For the text-containing cell, return its midpoint in (x, y) coordinate format. 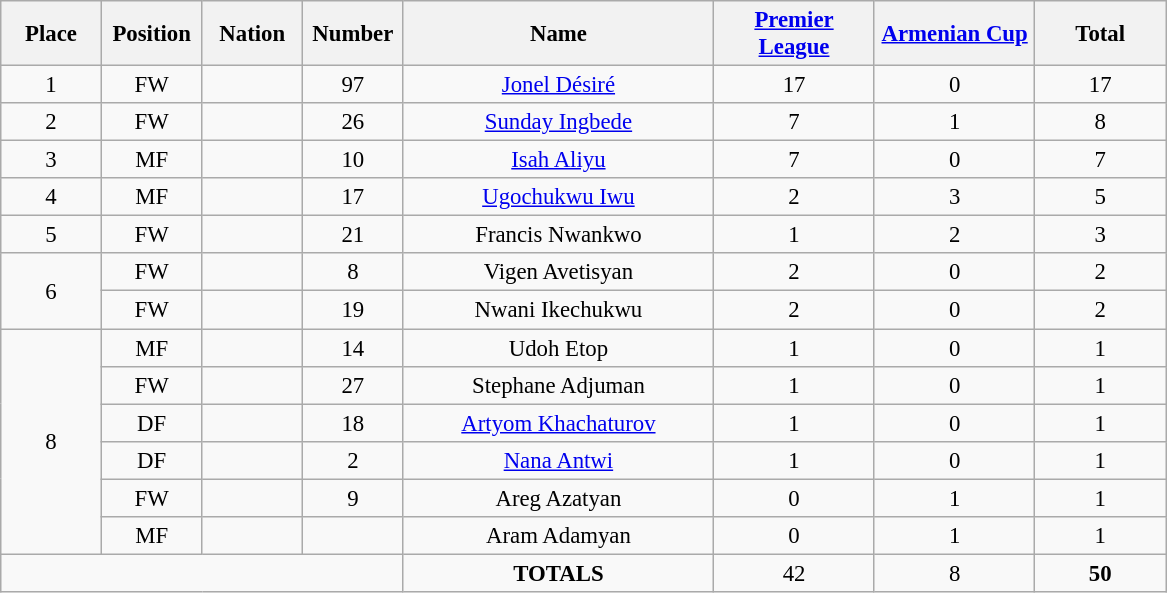
Premier League (794, 34)
Areg Azatyan (558, 498)
Nwani Ikechukwu (558, 310)
Stephane Adjuman (558, 385)
14 (354, 348)
26 (354, 122)
18 (354, 423)
Isah Aliyu (558, 160)
Ugochukwu Iwu (558, 197)
Aram Adamyan (558, 536)
10 (354, 160)
27 (354, 385)
Nation (252, 34)
Artyom Khachaturov (558, 423)
Name (558, 34)
Francis Nwankwo (558, 235)
Nana Antwi (558, 460)
Udoh Etop (558, 348)
Total (1100, 34)
Position (152, 34)
Armenian Cup (954, 34)
Jonel Désiré (558, 85)
Sunday Ingbede (558, 122)
9 (354, 498)
19 (354, 310)
Place (52, 34)
Vigen Avetisyan (558, 273)
97 (354, 85)
4 (52, 197)
42 (794, 573)
6 (52, 292)
50 (1100, 573)
Number (354, 34)
21 (354, 235)
TOTALS (558, 573)
